Search for the cell housing the specified text and yield its [X, Y] center coordinate. 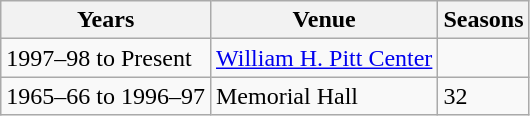
Years [106, 20]
1965–66 to 1996–97 [106, 96]
1997–98 to Present [106, 58]
32 [484, 96]
Venue [324, 20]
Memorial Hall [324, 96]
Seasons [484, 20]
William H. Pitt Center [324, 58]
